Find where the given text appears and provide that cell's center as [X, Y] coordinate. 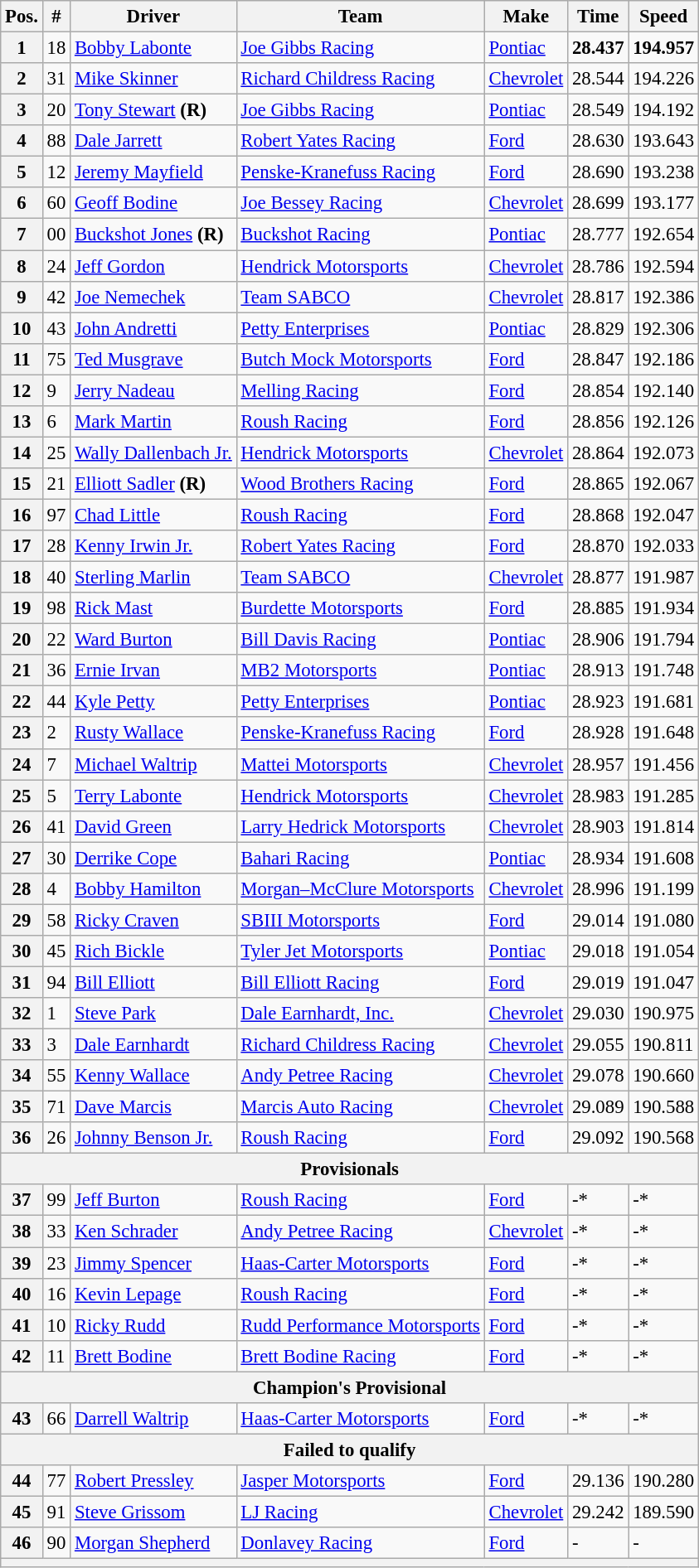
94 [56, 982]
29.242 [599, 1512]
191.456 [663, 764]
Ricky Craven [153, 920]
29.092 [599, 1138]
190.811 [663, 1045]
71 [56, 1107]
Derrike Cope [153, 858]
Brett Bodine Racing [360, 1356]
Dave Marcis [153, 1107]
29.089 [599, 1107]
Rudd Performance Motorsports [360, 1325]
Bahari Racing [360, 858]
192.306 [663, 328]
29.014 [599, 920]
193.238 [663, 172]
Rick Mast [153, 608]
00 [56, 235]
46 [22, 1543]
191.748 [663, 670]
28.928 [599, 733]
191.054 [663, 951]
28.630 [599, 141]
Burdette Motorsports [360, 608]
190.660 [663, 1076]
Pos. [22, 17]
90 [56, 1543]
28.877 [599, 578]
Ward Burton [153, 640]
David Green [153, 826]
Dale Jarrett [153, 141]
Terry Labonte [153, 796]
29 [22, 920]
28.996 [599, 889]
Wally Dallenbach Jr. [153, 452]
Kyle Petty [153, 702]
Kenny Wallace [153, 1076]
Donlavey Racing [360, 1543]
88 [56, 141]
28.865 [599, 484]
58 [56, 920]
Joe Bessey Racing [360, 203]
Buckshot Jones (R) [153, 235]
Jerry Nadeau [153, 390]
Driver [153, 17]
17 [22, 546]
191.987 [663, 578]
91 [56, 1512]
28.690 [599, 172]
SBIII Motorsports [360, 920]
Wood Brothers Racing [360, 484]
28.903 [599, 826]
189.590 [663, 1512]
75 [56, 359]
Johnny Benson Jr. [153, 1138]
Jasper Motorsports [360, 1481]
Rich Bickle [153, 951]
28.699 [599, 203]
27 [22, 858]
39 [22, 1263]
193.177 [663, 203]
35 [22, 1107]
28.549 [599, 110]
Ernie Irvan [153, 670]
Kenny Irwin Jr. [153, 546]
19 [22, 608]
Champion's Provisional [350, 1387]
8 [22, 266]
Bobby Hamilton [153, 889]
29.019 [599, 982]
Ricky Rudd [153, 1325]
192.073 [663, 452]
55 [56, 1076]
Marcis Auto Racing [360, 1107]
192.140 [663, 390]
77 [56, 1481]
Time [599, 17]
Bill Davis Racing [360, 640]
Tyler Jet Motorsports [360, 951]
28.847 [599, 359]
28.544 [599, 79]
Speed [663, 17]
Melling Racing [360, 390]
28.777 [599, 235]
190.975 [663, 1014]
Butch Mock Motorsports [360, 359]
Brett Bodine [153, 1356]
60 [56, 203]
Make [526, 17]
28.786 [599, 266]
28.983 [599, 796]
192.067 [663, 484]
Larry Hedrick Motorsports [360, 826]
191.814 [663, 826]
28.854 [599, 390]
Kevin Lepage [153, 1294]
Steve Park [153, 1014]
194.192 [663, 110]
192.126 [663, 422]
Failed to qualify [350, 1449]
Mattei Motorsports [360, 764]
28.870 [599, 546]
Robert Pressley [153, 1481]
Rusty Wallace [153, 733]
191.608 [663, 858]
191.794 [663, 640]
194.226 [663, 79]
192.047 [663, 515]
Bill Elliott Racing [360, 982]
Ken Schrader [153, 1232]
28.829 [599, 328]
Dale Earnhardt [153, 1045]
Provisionals [350, 1169]
Buckshot Racing [360, 235]
Tony Stewart (R) [153, 110]
192.033 [663, 546]
192.594 [663, 266]
Mike Skinner [153, 79]
Chad Little [153, 515]
32 [22, 1014]
28.923 [599, 702]
98 [56, 608]
192.186 [663, 359]
Geoff Bodine [153, 203]
MB2 Motorsports [360, 670]
28.817 [599, 297]
190.568 [663, 1138]
John Andretti [153, 328]
14 [22, 452]
# [56, 17]
192.386 [663, 297]
66 [56, 1419]
28.885 [599, 608]
Morgan–McClure Motorsports [360, 889]
LJ Racing [360, 1512]
191.047 [663, 982]
28.906 [599, 640]
Elliott Sadler (R) [153, 484]
Darrell Waltrip [153, 1419]
191.080 [663, 920]
28.856 [599, 422]
38 [22, 1232]
191.648 [663, 733]
34 [22, 1076]
Ted Musgrave [153, 359]
191.934 [663, 608]
191.681 [663, 702]
191.199 [663, 889]
29.030 [599, 1014]
Sterling Marlin [153, 578]
194.957 [663, 48]
Dale Earnhardt, Inc. [360, 1014]
Mark Martin [153, 422]
99 [56, 1201]
28.934 [599, 858]
28.864 [599, 452]
28.957 [599, 764]
28.913 [599, 670]
15 [22, 484]
28.437 [599, 48]
Jeff Gordon [153, 266]
29.055 [599, 1045]
190.280 [663, 1481]
192.654 [663, 235]
Bobby Labonte [153, 48]
28.868 [599, 515]
Bill Elliott [153, 982]
Steve Grissom [153, 1512]
Team [360, 17]
Jimmy Spencer [153, 1263]
97 [56, 515]
13 [22, 422]
Jeff Burton [153, 1201]
193.643 [663, 141]
Morgan Shepherd [153, 1543]
Joe Nemechek [153, 297]
Jeremy Mayfield [153, 172]
29.078 [599, 1076]
29.018 [599, 951]
Michael Waltrip [153, 764]
191.285 [663, 796]
37 [22, 1201]
190.588 [663, 1107]
29.136 [599, 1481]
